Identify which cell holds the provided text, then report its (X, Y) central coordinate. 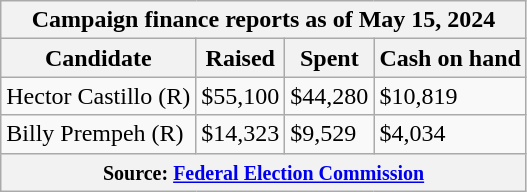
$14,323 (240, 134)
$9,529 (330, 134)
Raised (240, 58)
Candidate (98, 58)
Billy Prempeh (R) (98, 134)
Source: Federal Election Commission (264, 172)
Campaign finance reports as of May 15, 2024 (264, 20)
$55,100 (240, 96)
Spent (330, 58)
Cash on hand (450, 58)
$44,280 (330, 96)
Hector Castillo (R) (98, 96)
$10,819 (450, 96)
$4,034 (450, 134)
